Output the [X, Y] coordinate of the center of the cell containing the given text.  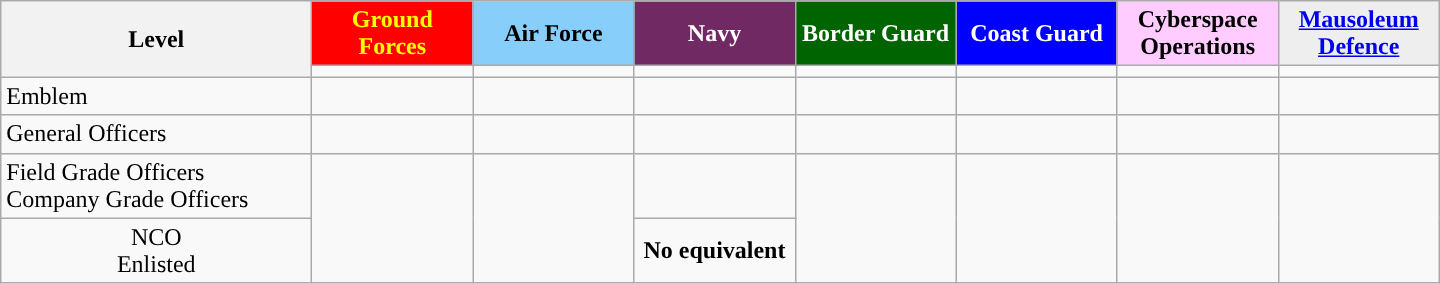
Emblem [156, 96]
Cyberspace Operations [1198, 34]
Navy [714, 34]
Border Guard [876, 34]
Ground Forces [392, 34]
Mausoleum Defence [1358, 34]
Coast Guard [1036, 34]
NCOEnlisted [156, 250]
No equivalent [714, 250]
Level [156, 39]
Air Force [554, 34]
Field Grade OfficersCompany Grade Officers [156, 186]
General Officers [156, 134]
